Identify which cell holds the provided text, then report its [x, y] central coordinate. 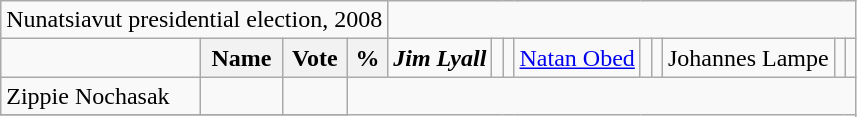
Name [242, 58]
Zippie Nochasak [101, 96]
Johannes Lampe [748, 58]
Vote [314, 58]
Jim Lyall [440, 58]
Natan Obed [577, 58]
% [367, 58]
Nunatsiavut presidential election, 2008 [194, 20]
